Return the (X, Y) coordinate for the center point of the cell that contains the specified text.  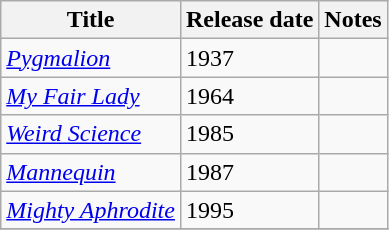
Title (91, 20)
Pygmalion (91, 58)
1995 (249, 210)
Weird Science (91, 134)
1985 (249, 134)
1937 (249, 58)
Notes (353, 20)
Mighty Aphrodite (91, 210)
1964 (249, 96)
1987 (249, 172)
Release date (249, 20)
My Fair Lady (91, 96)
Mannequin (91, 172)
